Pinpoint the cell where the given text exists, returning its (x, y) midpoint coordinate. 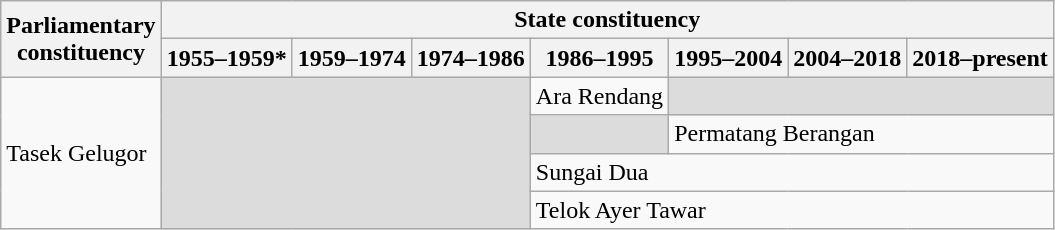
Ara Rendang (599, 96)
State constituency (607, 20)
2018–present (980, 58)
Telok Ayer Tawar (792, 210)
1955–1959* (226, 58)
2004–2018 (848, 58)
Tasek Gelugor (81, 153)
Parliamentaryconstituency (81, 39)
Permatang Berangan (862, 134)
1959–1974 (352, 58)
1974–1986 (470, 58)
Sungai Dua (792, 172)
1995–2004 (728, 58)
1986–1995 (599, 58)
